For the text-containing cell, return its midpoint in (x, y) coordinate format. 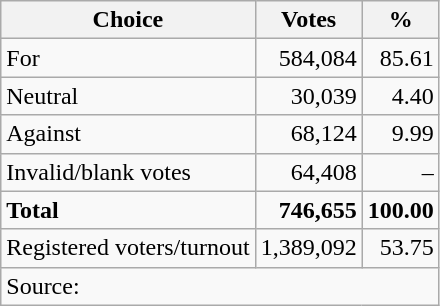
53.75 (400, 248)
746,655 (308, 210)
9.99 (400, 134)
% (400, 20)
68,124 (308, 134)
Total (128, 210)
Registered voters/turnout (128, 248)
Votes (308, 20)
100.00 (400, 210)
1,389,092 (308, 248)
30,039 (308, 96)
Against (128, 134)
64,408 (308, 172)
For (128, 58)
Source: (220, 286)
4.40 (400, 96)
Choice (128, 20)
85.61 (400, 58)
Invalid/blank votes (128, 172)
584,084 (308, 58)
Neutral (128, 96)
– (400, 172)
